For the text-containing cell, return its midpoint in [X, Y] coordinate format. 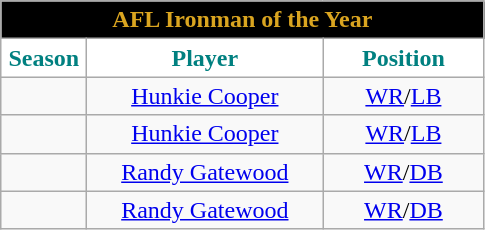
Position [404, 58]
Season [44, 58]
Player [205, 58]
AFL Ironman of the Year [242, 20]
